From the cell containing the given text, extract its center point as [x, y] coordinate. 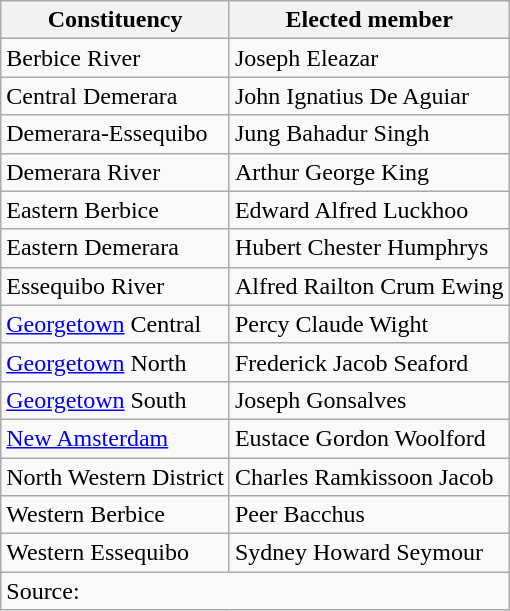
Eastern Demerara [116, 248]
John Ignatius De Aguiar [369, 96]
Sydney Howard Seymour [369, 553]
Eustace Gordon Woolford [369, 438]
Demerara River [116, 172]
Georgetown South [116, 400]
Peer Bacchus [369, 515]
Georgetown Central [116, 324]
Western Essequibo [116, 553]
Central Demerara [116, 96]
Joseph Gonsalves [369, 400]
Eastern Berbice [116, 210]
Elected member [369, 20]
Source: [255, 591]
North Western District [116, 477]
Edward Alfred Luckhoo [369, 210]
Essequibo River [116, 286]
Jung Bahadur Singh [369, 134]
Alfred Railton Crum Ewing [369, 286]
Western Berbice [116, 515]
Percy Claude Wight [369, 324]
New Amsterdam [116, 438]
Charles Ramkissoon Jacob [369, 477]
Constituency [116, 20]
Demerara-Essequibo [116, 134]
Hubert Chester Humphrys [369, 248]
Joseph Eleazar [369, 58]
Frederick Jacob Seaford [369, 362]
Arthur George King [369, 172]
Georgetown North [116, 362]
Berbice River [116, 58]
